Output the (x, y) coordinate of the center of the cell containing the given text.  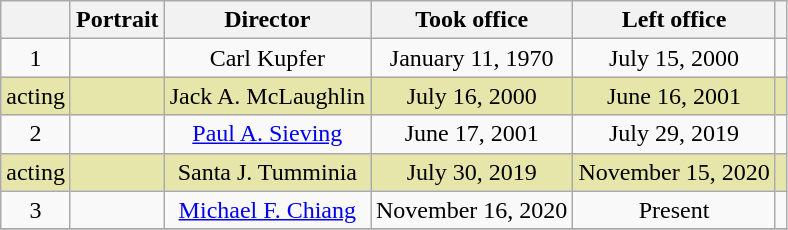
3 (36, 210)
July 29, 2019 (674, 134)
November 16, 2020 (471, 210)
Left office (674, 20)
January 11, 1970 (471, 58)
Present (674, 210)
Took office (471, 20)
July 15, 2000 (674, 58)
2 (36, 134)
Santa J. Tumminia (267, 172)
Portrait (117, 20)
July 16, 2000 (471, 96)
Paul A. Sieving (267, 134)
June 16, 2001 (674, 96)
June 17, 2001 (471, 134)
1 (36, 58)
Jack A. McLaughlin (267, 96)
Director (267, 20)
July 30, 2019 (471, 172)
Michael F. Chiang (267, 210)
Carl Kupfer (267, 58)
November 15, 2020 (674, 172)
